Identify which cell holds the provided text, then report its [X, Y] central coordinate. 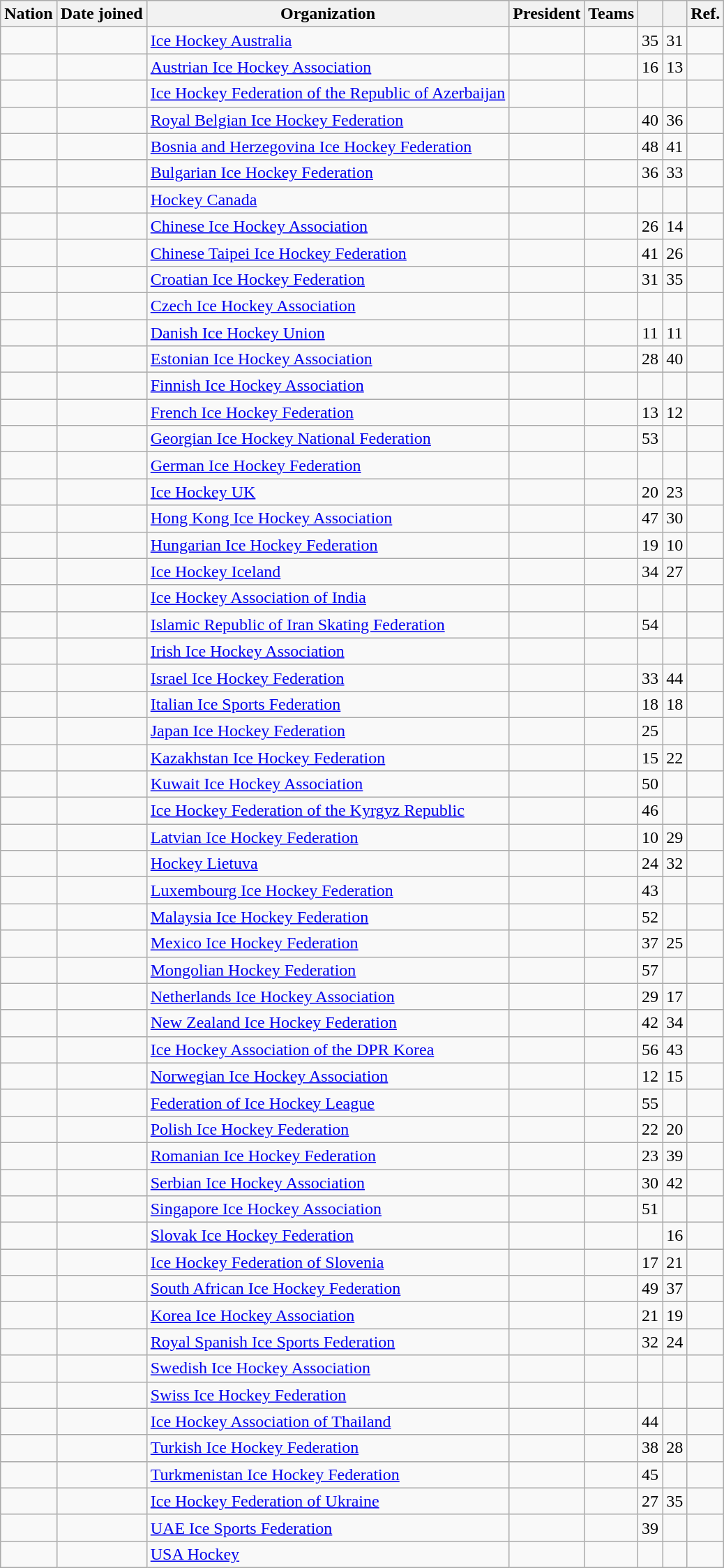
Federation of Ice Hockey League [328, 1103]
Netherlands Ice Hockey Association [328, 996]
48 [650, 147]
Ice Hockey Federation of the Republic of Azerbaijan [328, 94]
14 [675, 226]
56 [650, 1050]
46 [650, 811]
Swedish Ice Hockey Association [328, 1368]
Turkish Ice Hockey Federation [328, 1448]
French Ice Hockey Federation [328, 412]
Swiss Ice Hockey Federation [328, 1395]
51 [650, 1209]
Japan Ice Hockey Federation [328, 731]
Estonian Ice Hockey Association [328, 359]
USA Hockey [328, 1554]
49 [650, 1289]
Royal Belgian Ice Hockey Federation [328, 120]
Slovak Ice Hockey Federation [328, 1236]
55 [650, 1103]
President [547, 14]
Hungarian Ice Hockey Federation [328, 545]
Hong Kong Ice Hockey Association [328, 518]
Romanian Ice Hockey Federation [328, 1156]
50 [650, 784]
52 [650, 917]
Ice Hockey Association of the DPR Korea [328, 1050]
Croatian Ice Hockey Federation [328, 279]
Nation [29, 14]
Hockey Canada [328, 200]
Kuwait Ice Hockey Association [328, 784]
Islamic Republic of Iran Skating Federation [328, 625]
54 [650, 625]
Hockey Lietuva [328, 864]
Ice Hockey UK [328, 492]
Date joined [102, 14]
German Ice Hockey Federation [328, 465]
Georgian Ice Hockey National Federation [328, 439]
Italian Ice Sports Federation [328, 704]
Mexico Ice Hockey Federation [328, 943]
57 [650, 970]
Singapore Ice Hockey Association [328, 1209]
Ice Hockey Association of Thailand [328, 1421]
Danish Ice Hockey Union [328, 333]
Ice Hockey Australia [328, 40]
Kazakhstan Ice Hockey Federation [328, 757]
New Zealand Ice Hockey Federation [328, 1023]
Luxembourg Ice Hockey Federation [328, 890]
Teams [611, 14]
Ice Hockey Federation of Slovenia [328, 1262]
Ice Hockey Iceland [328, 572]
Bulgarian Ice Hockey Federation [328, 173]
Malaysia Ice Hockey Federation [328, 917]
47 [650, 518]
Bosnia and Herzegovina Ice Hockey Federation [328, 147]
Turkmenistan Ice Hockey Federation [328, 1474]
Royal Spanish Ice Sports Federation [328, 1342]
Czech Ice Hockey Association [328, 306]
Korea Ice Hockey Association [328, 1315]
Ref. [706, 14]
45 [650, 1474]
Polish Ice Hockey Federation [328, 1129]
Irish Ice Hockey Association [328, 651]
Norwegian Ice Hockey Association [328, 1076]
Chinese Taipei Ice Hockey Federation [328, 253]
UAE Ice Sports Federation [328, 1528]
Israel Ice Hockey Federation [328, 678]
Austrian Ice Hockey Association [328, 67]
Mongolian Hockey Federation [328, 970]
Chinese Ice Hockey Association [328, 226]
Organization [328, 14]
38 [650, 1448]
53 [650, 439]
Ice Hockey Federation of the Kyrgyz Republic [328, 811]
Finnish Ice Hockey Association [328, 386]
South African Ice Hockey Federation [328, 1289]
Ice Hockey Federation of Ukraine [328, 1501]
Serbian Ice Hockey Association [328, 1183]
Ice Hockey Association of India [328, 598]
Latvian Ice Hockey Federation [328, 837]
